Extract the (x, y) coordinate from the center of the cell holding the provided text.  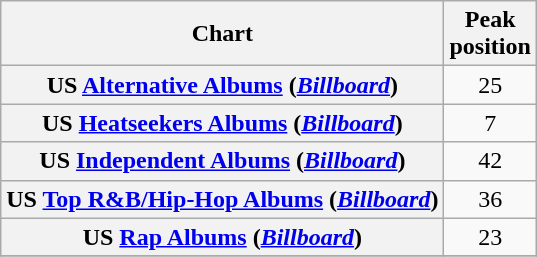
Peakposition (490, 34)
US Rap Albums (Billboard) (222, 237)
25 (490, 85)
Chart (222, 34)
US Alternative Albums (Billboard) (222, 85)
23 (490, 237)
42 (490, 161)
US Top R&B/Hip-Hop Albums (Billboard) (222, 199)
7 (490, 123)
US Independent Albums (Billboard) (222, 161)
US Heatseekers Albums (Billboard) (222, 123)
36 (490, 199)
